Output the [x, y] coordinate of the center of the cell containing the given text.  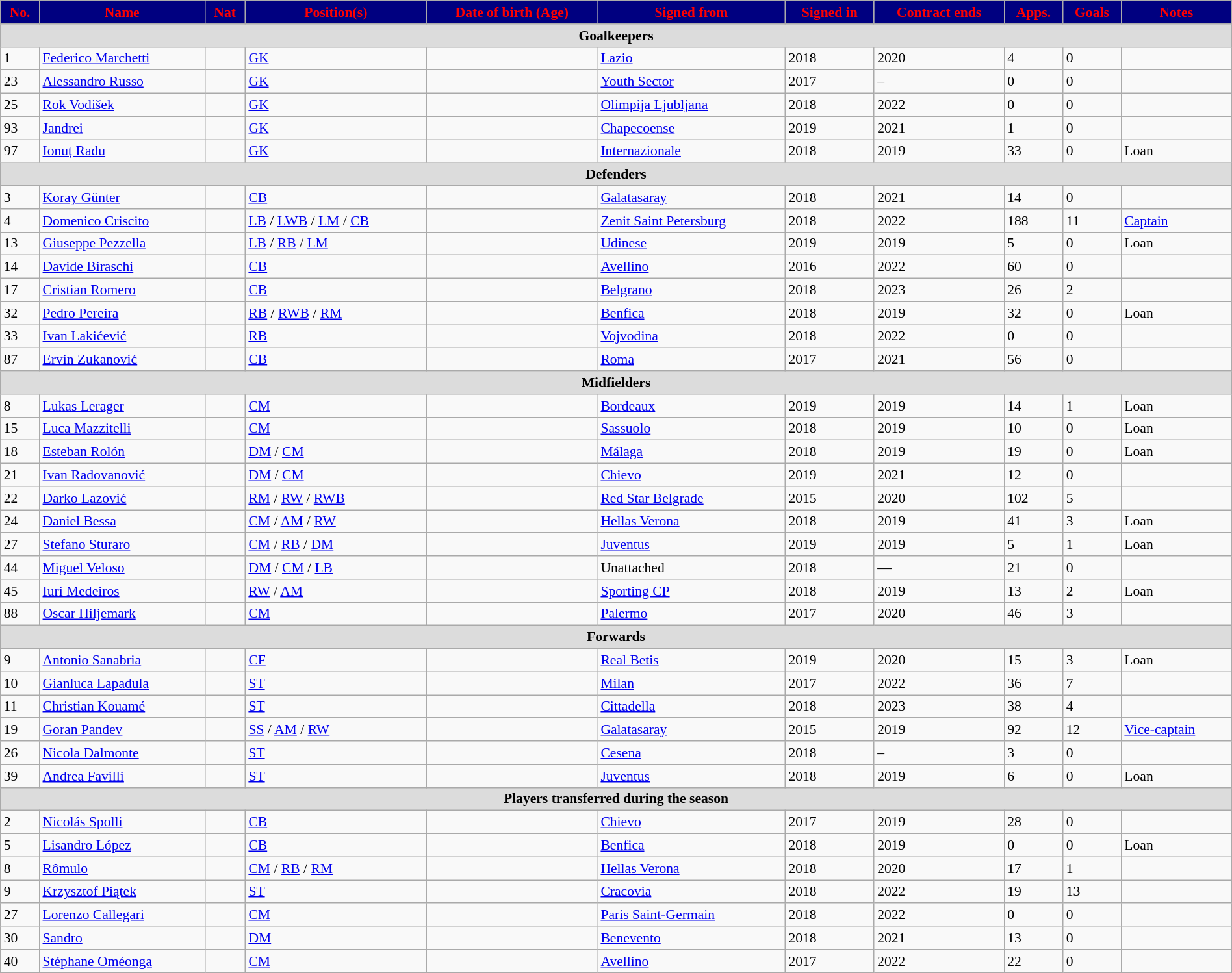
Unattached [691, 568]
41 [1033, 522]
Cracovia [691, 892]
CF [335, 661]
Davide Biraschi [122, 267]
Darko Lazović [122, 498]
Olimpija Ljubljana [691, 105]
Andrea Favilli [122, 776]
Jandrei [122, 128]
Koray Günter [122, 197]
Forwards [616, 637]
CM / RB / RM [335, 868]
56 [1033, 360]
Signed in [829, 12]
Goals [1092, 12]
Luca Mazzitelli [122, 429]
DM / CM / LB [335, 568]
Nicolás Spolli [122, 822]
Nat [225, 12]
Ervin Zukanović [122, 360]
44 [20, 568]
RB / RWB / RM [335, 313]
Apps. [1033, 12]
Internazionale [691, 151]
Bordeaux [691, 406]
Roma [691, 360]
Antonio Sanabria [122, 661]
Youth Sector [691, 82]
2016 [829, 267]
Sandro [122, 938]
Iuri Medeiros [122, 591]
7 [1092, 683]
Captain [1176, 221]
Signed from [691, 12]
Belgrano [691, 290]
38 [1033, 707]
30 [20, 938]
Sassuolo [691, 429]
Cesena [691, 753]
Lorenzo Callegari [122, 915]
97 [20, 151]
Paris Saint-Germain [691, 915]
Stéphane Oméonga [122, 961]
Milan [691, 683]
RM / RW / RWB [335, 498]
Sporting CP [691, 591]
Real Betis [691, 661]
6 [1033, 776]
RB [335, 336]
CM / AM / RW [335, 522]
Domenico Criscito [122, 221]
60 [1033, 267]
Esteban Rolón [122, 452]
Zenit Saint Petersburg [691, 221]
CM / RB / DM [335, 545]
Goran Pandev [122, 730]
46 [1033, 614]
40 [20, 961]
Oscar Hiljemark [122, 614]
SS / AM / RW [335, 730]
25 [20, 105]
18 [20, 452]
Giuseppe Pezzella [122, 244]
Date of birth (Age) [512, 12]
Red Star Belgrade [691, 498]
Rok Vodišek [122, 105]
Krzysztof Piątek [122, 892]
— [939, 568]
Benevento [691, 938]
88 [20, 614]
Name [122, 12]
Cristian Romero [122, 290]
87 [20, 360]
Contract ends [939, 12]
28 [1033, 822]
Chapecoense [691, 128]
Players transferred during the season [616, 799]
Stefano Sturaro [122, 545]
DM [335, 938]
Ionuț Radu [122, 151]
93 [20, 128]
Midfielders [616, 383]
102 [1033, 498]
Ivan Lakićević [122, 336]
23 [20, 82]
Notes [1176, 12]
LB / RB / LM [335, 244]
39 [20, 776]
No. [20, 12]
Gianluca Lapadula [122, 683]
188 [1033, 221]
Position(s) [335, 12]
Lisandro López [122, 846]
Daniel Bessa [122, 522]
92 [1033, 730]
Palermo [691, 614]
Udinese [691, 244]
RW / AM [335, 591]
Defenders [616, 175]
Málaga [691, 452]
LB / LWB / LM / CB [335, 221]
36 [1033, 683]
Alessandro Russo [122, 82]
Pedro Pereira [122, 313]
Rômulo [122, 868]
Federico Marchetti [122, 58]
Ivan Radovanović [122, 475]
Vice-captain [1176, 730]
Christian Kouamé [122, 707]
Vojvodina [691, 336]
Lazio [691, 58]
Miguel Veloso [122, 568]
Goalkeepers [616, 36]
Cittadella [691, 707]
Lukas Lerager [122, 406]
24 [20, 522]
Nicola Dalmonte [122, 753]
45 [20, 591]
